Identify which cell holds the provided text, then report its [x, y] central coordinate. 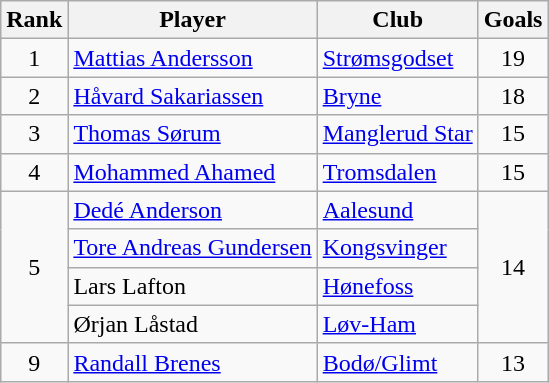
Strømsgodset [398, 58]
Mohammed Ahamed [192, 172]
Manglerud Star [398, 134]
Ørjan Låstad [192, 324]
Håvard Sakariassen [192, 96]
2 [34, 96]
5 [34, 267]
Mattias Andersson [192, 58]
Club [398, 20]
Løv-Ham [398, 324]
13 [513, 362]
Bryne [398, 96]
Player [192, 20]
Rank [34, 20]
Hønefoss [398, 286]
1 [34, 58]
Dedé Anderson [192, 210]
18 [513, 96]
Randall Brenes [192, 362]
Lars Lafton [192, 286]
Tromsdalen [398, 172]
4 [34, 172]
Goals [513, 20]
19 [513, 58]
14 [513, 267]
Tore Andreas Gundersen [192, 248]
Kongsvinger [398, 248]
9 [34, 362]
Aalesund [398, 210]
Thomas Sørum [192, 134]
Bodø/Glimt [398, 362]
3 [34, 134]
